Locate the cell with the specified text and output its (x, y) center coordinate. 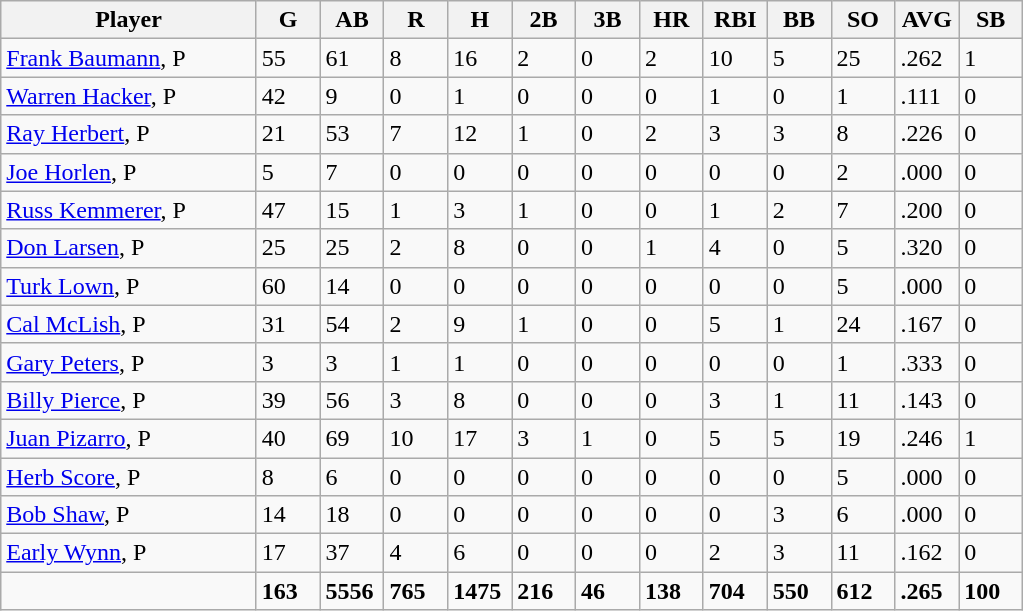
31 (288, 324)
Early Wynn, P (128, 553)
.162 (927, 553)
AB (352, 20)
Joe Horlen, P (128, 172)
37 (352, 553)
Ray Herbert, P (128, 134)
24 (863, 324)
56 (352, 400)
39 (288, 400)
SO (863, 20)
60 (288, 286)
765 (416, 591)
163 (288, 591)
SB (991, 20)
.262 (927, 58)
18 (352, 515)
47 (288, 210)
550 (799, 591)
Player (128, 20)
.226 (927, 134)
.143 (927, 400)
19 (863, 438)
Turk Lown, P (128, 286)
216 (544, 591)
.246 (927, 438)
46 (608, 591)
Herb Score, P (128, 477)
RBI (735, 20)
54 (352, 324)
Russ Kemmerer, P (128, 210)
Juan Pizarro, P (128, 438)
Bob Shaw, P (128, 515)
BB (799, 20)
12 (480, 134)
15 (352, 210)
69 (352, 438)
Billy Pierce, P (128, 400)
H (480, 20)
21 (288, 134)
Cal McLish, P (128, 324)
53 (352, 134)
.265 (927, 591)
Gary Peters, P (128, 362)
16 (480, 58)
Warren Hacker, P (128, 96)
Don Larsen, P (128, 248)
AVG (927, 20)
704 (735, 591)
61 (352, 58)
.111 (927, 96)
G (288, 20)
138 (671, 591)
100 (991, 591)
.167 (927, 324)
612 (863, 591)
40 (288, 438)
.200 (927, 210)
1475 (480, 591)
55 (288, 58)
R (416, 20)
.320 (927, 248)
.333 (927, 362)
3B (608, 20)
5556 (352, 591)
HR (671, 20)
42 (288, 96)
Frank Baumann, P (128, 58)
2B (544, 20)
